Detect which cell encompasses the target text, then output its (X, Y) center coordinate. 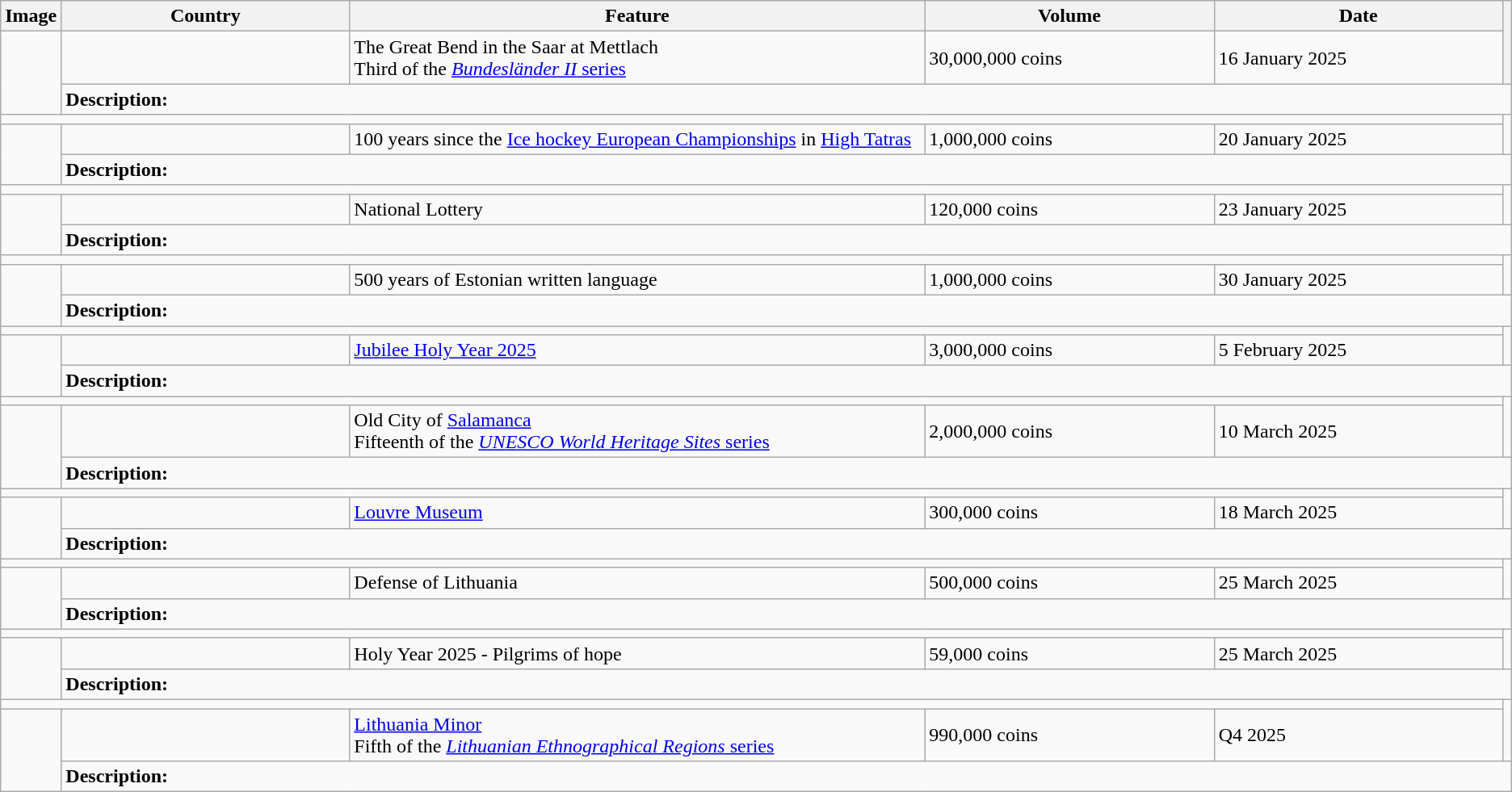
The Great Bend in the Saar at MettlachThird of the Bundesländer II series (637, 58)
Country (205, 16)
23 January 2025 (1359, 209)
Feature (637, 16)
30 January 2025 (1359, 279)
Holy Year 2025 - Pilgrims of hope (637, 653)
National Lottery (637, 209)
990,000 coins (1069, 735)
20 January 2025 (1359, 139)
5 February 2025 (1359, 350)
30,000,000 coins (1069, 58)
100 years since the Ice hockey European Championships in High Tatras (637, 139)
500 years of Estonian written language (637, 279)
Volume (1069, 16)
2,000,000 coins (1069, 431)
59,000 coins (1069, 653)
Defense of Lithuania (637, 583)
Jubilee Holy Year 2025 (637, 350)
Louvre Museum (637, 513)
300,000 coins (1069, 513)
16 January 2025 (1359, 58)
Image (31, 16)
500,000 coins (1069, 583)
Q4 2025 (1359, 735)
Date (1359, 16)
Lithuania MinorFifth of the Lithuanian Ethnographical Regions series (637, 735)
120,000 coins (1069, 209)
18 March 2025 (1359, 513)
Old City of SalamancaFifteenth of the UNESCO World Heritage Sites series (637, 431)
10 March 2025 (1359, 431)
3,000,000 coins (1069, 350)
